Provide the (X, Y) coordinate of the cell's center where the given text is located.  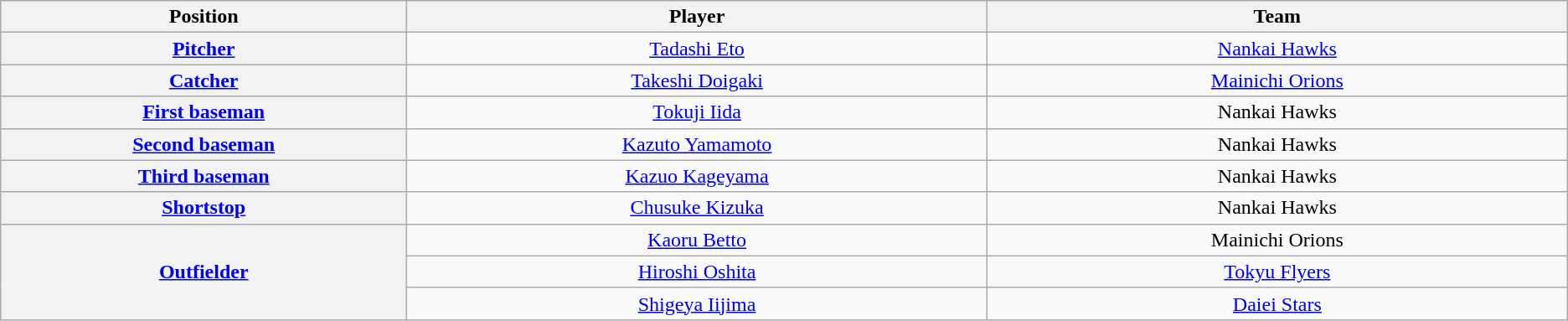
First baseman (204, 112)
Pitcher (204, 49)
Outfielder (204, 272)
Daiei Stars (1277, 303)
Shortstop (204, 208)
Shigeya Iijima (697, 303)
Player (697, 17)
Chusuke Kizuka (697, 208)
Tadashi Eto (697, 49)
Catcher (204, 80)
Kaoru Betto (697, 240)
Hiroshi Oshita (697, 272)
Kazuto Yamamoto (697, 144)
Second baseman (204, 144)
Kazuo Kageyama (697, 176)
Third baseman (204, 176)
Takeshi Doigaki (697, 80)
Tokuji Iida (697, 112)
Tokyu Flyers (1277, 272)
Team (1277, 17)
Position (204, 17)
